From the cell containing the given text, extract its center point as [x, y] coordinate. 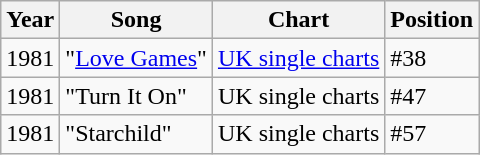
Song [136, 20]
"Starchild" [136, 134]
"Turn It On" [136, 96]
Year [30, 20]
#57 [432, 134]
Chart [298, 20]
"Love Games" [136, 58]
#47 [432, 96]
#38 [432, 58]
Position [432, 20]
